Determine the (x, y) coordinate at the center of the cell enclosing the given text.  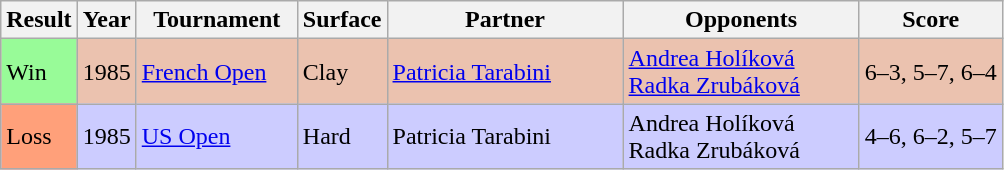
Opponents (741, 20)
4–6, 6–2, 5–7 (930, 136)
Clay (342, 72)
Partner (505, 20)
US Open (216, 136)
Score (930, 20)
Hard (342, 136)
Year (106, 20)
6–3, 5–7, 6–4 (930, 72)
Surface (342, 20)
Result (39, 20)
French Open (216, 72)
Win (39, 72)
Loss (39, 136)
Tournament (216, 20)
